Pinpoint the cell where the given text exists, returning its (x, y) midpoint coordinate. 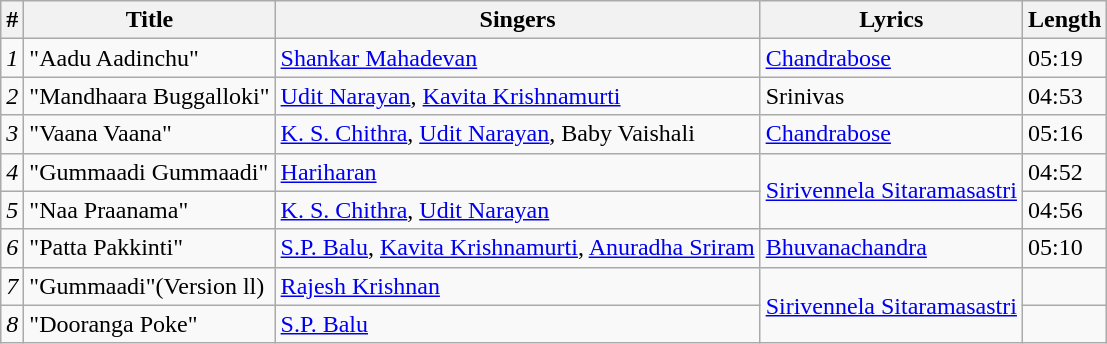
Bhuvanachandra (891, 248)
Hariharan (518, 172)
4 (12, 172)
04:52 (1064, 172)
1 (12, 58)
"Vaana Vaana" (150, 134)
2 (12, 96)
3 (12, 134)
04:53 (1064, 96)
05:19 (1064, 58)
"Naa Praanama" (150, 210)
05:16 (1064, 134)
S.P. Balu (518, 324)
Length (1064, 20)
7 (12, 286)
# (12, 20)
Rajesh Krishnan (518, 286)
Lyrics (891, 20)
05:10 (1064, 248)
Srinivas (891, 96)
04:56 (1064, 210)
"Dooranga Poke" (150, 324)
"Aadu Aadinchu" (150, 58)
6 (12, 248)
"Mandhaara Buggalloki" (150, 96)
Udit Narayan, Kavita Krishnamurti (518, 96)
K. S. Chithra, Udit Narayan, Baby Vaishali (518, 134)
"Gummaadi"(Version ll) (150, 286)
"Patta Pakkinti" (150, 248)
"Gummaadi Gummaadi" (150, 172)
8 (12, 324)
Shankar Mahadevan (518, 58)
K. S. Chithra, Udit Narayan (518, 210)
5 (12, 210)
S.P. Balu, Kavita Krishnamurti, Anuradha Sriram (518, 248)
Title (150, 20)
Singers (518, 20)
